Pinpoint the cell where the given text exists, returning its [x, y] midpoint coordinate. 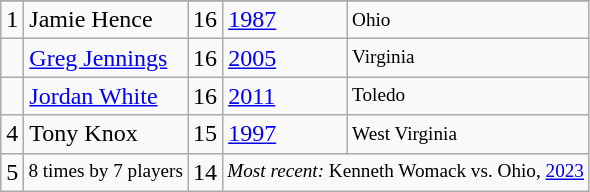
Jamie Hence [106, 20]
1987 [286, 20]
4 [12, 134]
Toledo [468, 96]
2011 [286, 96]
1997 [286, 134]
Tony Knox [106, 134]
14 [206, 172]
Most recent: Kenneth Womack vs. Ohio, 2023 [406, 172]
Ohio [468, 20]
Virginia [468, 58]
2005 [286, 58]
15 [206, 134]
8 times by 7 players [106, 172]
5 [12, 172]
West Virginia [468, 134]
Jordan White [106, 96]
1 [12, 20]
Greg Jennings [106, 58]
